Find where the given text appears and provide that cell's center as (x, y) coordinate. 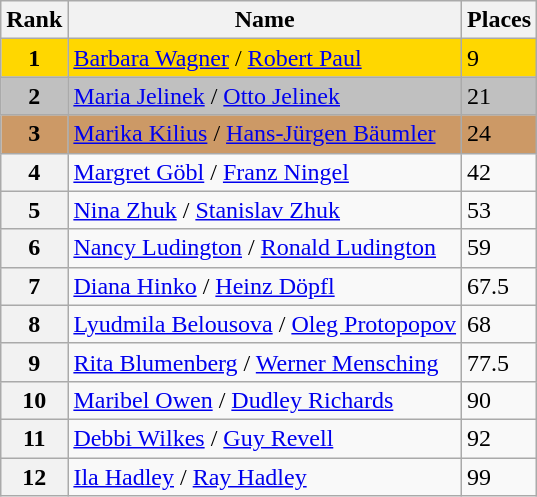
77.5 (500, 362)
21 (500, 96)
59 (500, 248)
53 (500, 210)
8 (34, 324)
4 (34, 172)
68 (500, 324)
Ila Hadley / Ray Hadley (265, 477)
Diana Hinko / Heinz Döpfl (265, 286)
Barbara Wagner / Robert Paul (265, 58)
Marika Kilius / Hans-Jürgen Bäumler (265, 134)
10 (34, 400)
12 (34, 477)
24 (500, 134)
Margret Göbl / Franz Ningel (265, 172)
6 (34, 248)
11 (34, 438)
Places (500, 20)
Name (265, 20)
42 (500, 172)
Rank (34, 20)
92 (500, 438)
Rita Blumenberg / Werner Mensching (265, 362)
90 (500, 400)
1 (34, 58)
7 (34, 286)
5 (34, 210)
Maribel Owen / Dudley Richards (265, 400)
Maria Jelinek / Otto Jelinek (265, 96)
67.5 (500, 286)
Lyudmila Belousova / Oleg Protopopov (265, 324)
Nancy Ludington / Ronald Ludington (265, 248)
Debbi Wilkes / Guy Revell (265, 438)
99 (500, 477)
Nina Zhuk / Stanislav Zhuk (265, 210)
2 (34, 96)
3 (34, 134)
